From the cell containing the given text, extract its center point as (x, y) coordinate. 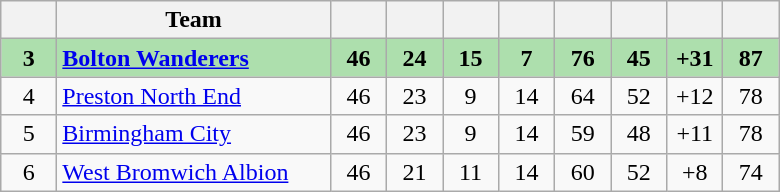
6 (29, 172)
59 (583, 134)
3 (29, 58)
West Bromwich Albion (194, 172)
7 (527, 58)
64 (583, 96)
60 (583, 172)
Preston North End (194, 96)
Birmingham City (194, 134)
74 (751, 172)
15 (470, 58)
5 (29, 134)
87 (751, 58)
24 (414, 58)
+8 (695, 172)
76 (583, 58)
Team (194, 20)
4 (29, 96)
+12 (695, 96)
21 (414, 172)
11 (470, 172)
+31 (695, 58)
Bolton Wanderers (194, 58)
+11 (695, 134)
45 (639, 58)
48 (639, 134)
